Pinpoint the cell where the given text exists, returning its [X, Y] midpoint coordinate. 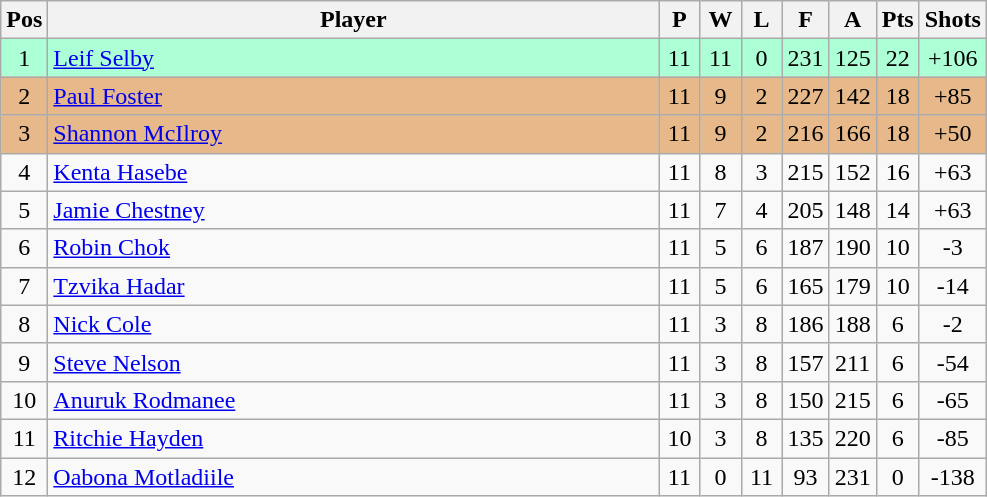
A [852, 20]
-14 [952, 286]
-85 [952, 438]
205 [806, 210]
Jamie Chestney [354, 210]
165 [806, 286]
F [806, 20]
Robin Chok [354, 248]
Oabona Motladiile [354, 477]
Kenta Hasebe [354, 172]
187 [806, 248]
93 [806, 477]
190 [852, 248]
227 [806, 96]
W [720, 20]
166 [852, 134]
16 [898, 172]
188 [852, 324]
142 [852, 96]
Ritchie Hayden [354, 438]
Pos [24, 20]
211 [852, 362]
157 [806, 362]
Tzvika Hadar [354, 286]
Paul Foster [354, 96]
135 [806, 438]
152 [852, 172]
12 [24, 477]
L [762, 20]
Shots [952, 20]
Shannon McIlroy [354, 134]
-2 [952, 324]
Leif Selby [354, 58]
Anuruk Rodmanee [354, 400]
Pts [898, 20]
1 [24, 58]
Player [354, 20]
-3 [952, 248]
P [680, 20]
186 [806, 324]
-65 [952, 400]
150 [806, 400]
+50 [952, 134]
125 [852, 58]
-138 [952, 477]
+106 [952, 58]
Steve Nelson [354, 362]
-54 [952, 362]
148 [852, 210]
Nick Cole [354, 324]
220 [852, 438]
179 [852, 286]
22 [898, 58]
216 [806, 134]
14 [898, 210]
+85 [952, 96]
